Search for the cell housing the specified text and yield its (X, Y) center coordinate. 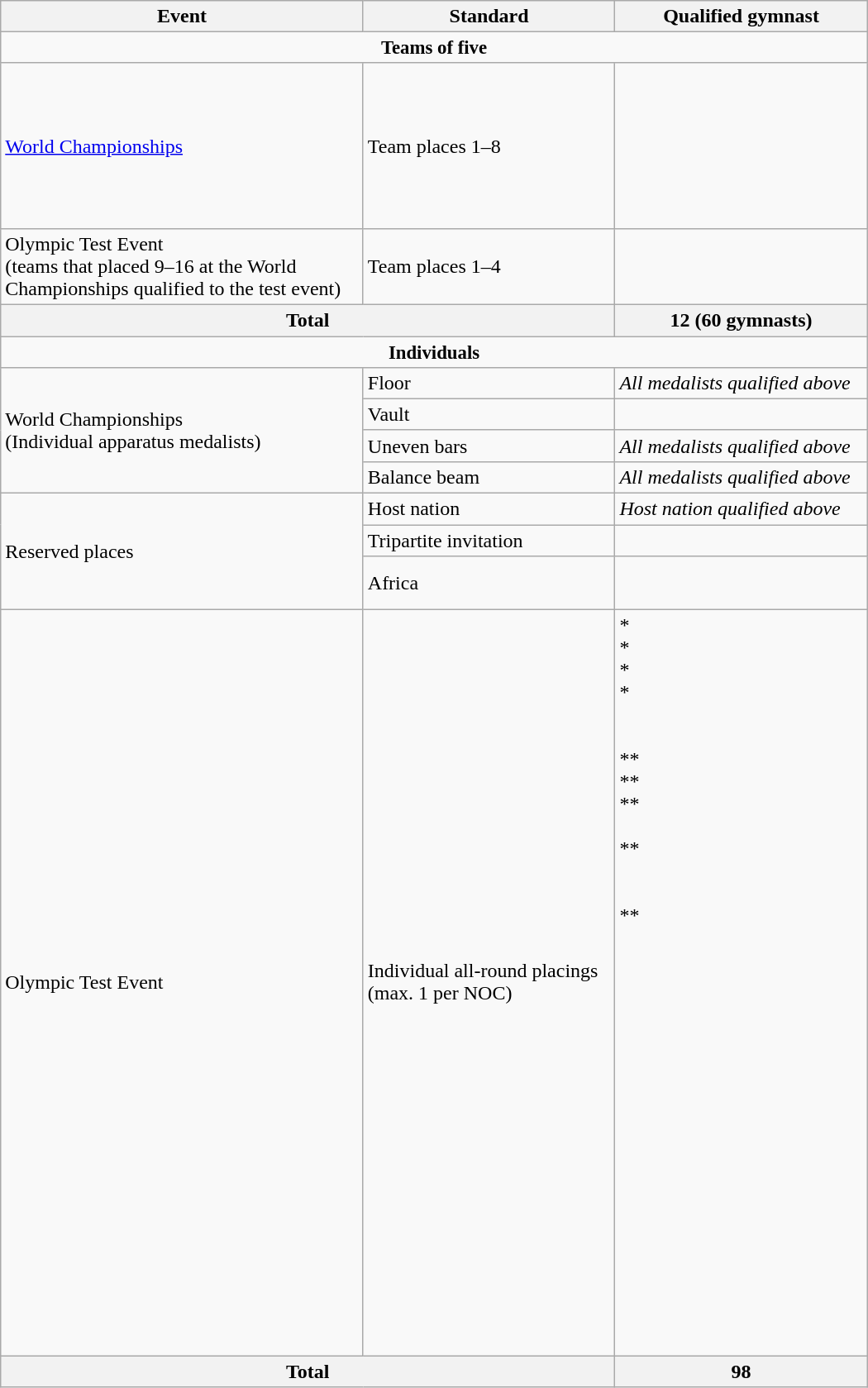
Team places 1–8 (489, 145)
************** (741, 983)
12 (60 gymnasts) (741, 321)
Qualified gymnast (741, 17)
Standard (489, 17)
Floor (489, 383)
Teams of five (434, 48)
Africa (489, 584)
Vault (489, 414)
Olympic Test Event (182, 983)
Team places 1–4 (489, 266)
Tripartite invitation (489, 540)
98 (741, 1371)
Host nation qualified above (741, 508)
Host nation (489, 508)
World Championships (182, 145)
World Championships(Individual apparatus medalists) (182, 430)
Olympic Test Event(teams that placed 9–16 at the WorldChampionships qualified to the test event) (182, 266)
Balance beam (489, 477)
Individual all-round placings(max. 1 per NOC) (489, 983)
Event (182, 17)
Uneven bars (489, 446)
Individuals (434, 352)
Reserved places (182, 551)
